Search for the cell housing the specified text and yield its (x, y) center coordinate. 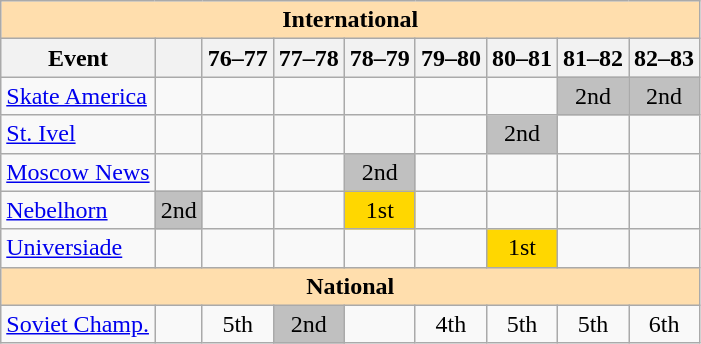
St. Ivel (78, 134)
Moscow News (78, 172)
Event (78, 58)
Soviet Champ. (78, 324)
4th (450, 324)
6th (664, 324)
82–83 (664, 58)
77–78 (308, 58)
78–79 (380, 58)
National (350, 286)
Nebelhorn (78, 210)
79–80 (450, 58)
International (350, 20)
Skate America (78, 96)
76–77 (238, 58)
Universiade (78, 248)
81–82 (594, 58)
80–81 (522, 58)
